Provide the [X, Y] coordinate of the cell's center where the given text is located.  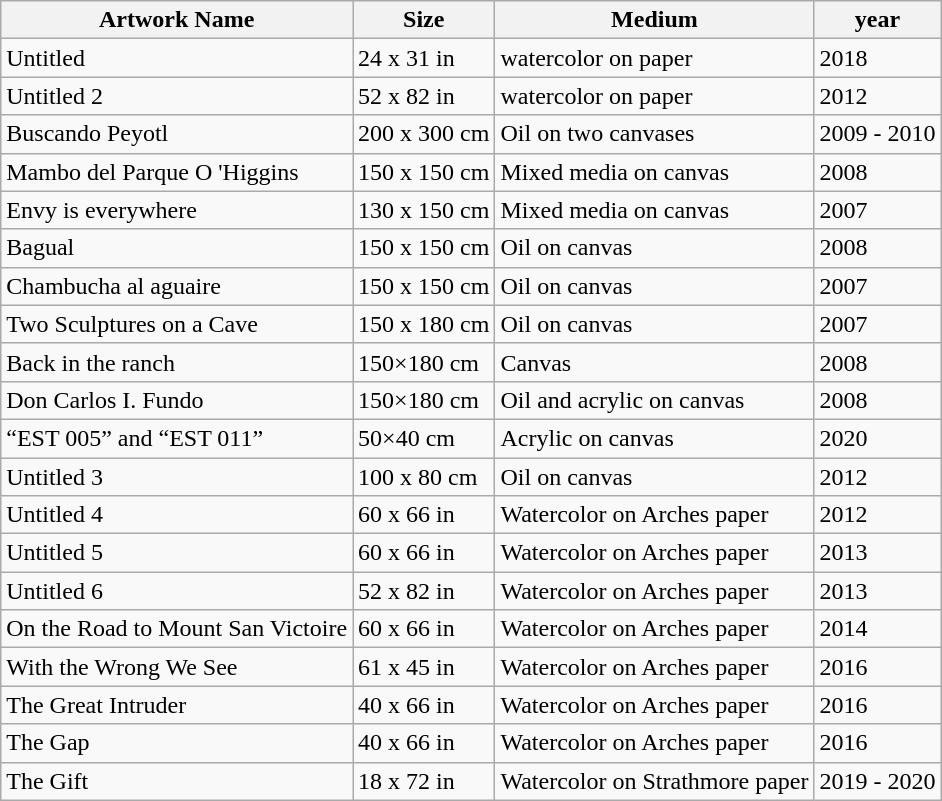
100 x 80 cm [424, 477]
2014 [878, 629]
2019 - 2020 [878, 781]
2009 - 2010 [878, 134]
Don Carlos I. Fundo [177, 400]
Watercolor on Strathmore paper [654, 781]
Oil and acrylic on canvas [654, 400]
18 x 72 in [424, 781]
150 x 180 cm [424, 324]
Oil on two canvases [654, 134]
Chambucha al aguaire [177, 286]
Envy is everywhere [177, 210]
Back in the ranch [177, 362]
2020 [878, 438]
61 x 45 in [424, 667]
Mambo del Parque O 'Higgins [177, 172]
With the Wrong We See [177, 667]
On the Road to Mount San Victoire [177, 629]
Acrylic on canvas [654, 438]
Buscando Peyotl [177, 134]
2018 [878, 58]
Untitled 5 [177, 553]
The Great Intruder [177, 705]
The Gap [177, 743]
200 x 300 cm [424, 134]
Untitled 3 [177, 477]
year [878, 20]
Canvas [654, 362]
24 x 31 in [424, 58]
Untitled [177, 58]
Two Sculptures on a Cave [177, 324]
Bagual [177, 248]
“EST 005” and “EST 011” [177, 438]
Size [424, 20]
Untitled 4 [177, 515]
50×40 cm [424, 438]
130 x 150 cm [424, 210]
Untitled 2 [177, 96]
Artwork Name [177, 20]
Untitled 6 [177, 591]
The Gift [177, 781]
Medium [654, 20]
